Extract the (X, Y) coordinate from the center of the cell holding the provided text.  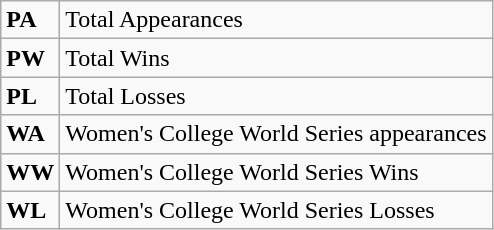
Women's College World Series Losses (276, 210)
WL (30, 210)
WA (30, 134)
Women's College World Series appearances (276, 134)
PW (30, 58)
Total Wins (276, 58)
Total Losses (276, 96)
PL (30, 96)
Women's College World Series Wins (276, 172)
WW (30, 172)
Total Appearances (276, 20)
PA (30, 20)
